For the text-containing cell, return its midpoint in [x, y] coordinate format. 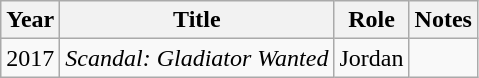
Title [197, 20]
Year [30, 20]
2017 [30, 58]
Notes [443, 20]
Scandal: Gladiator Wanted [197, 58]
Role [372, 20]
Jordan [372, 58]
